Determine the (x, y) coordinate at the center of the cell enclosing the given text.  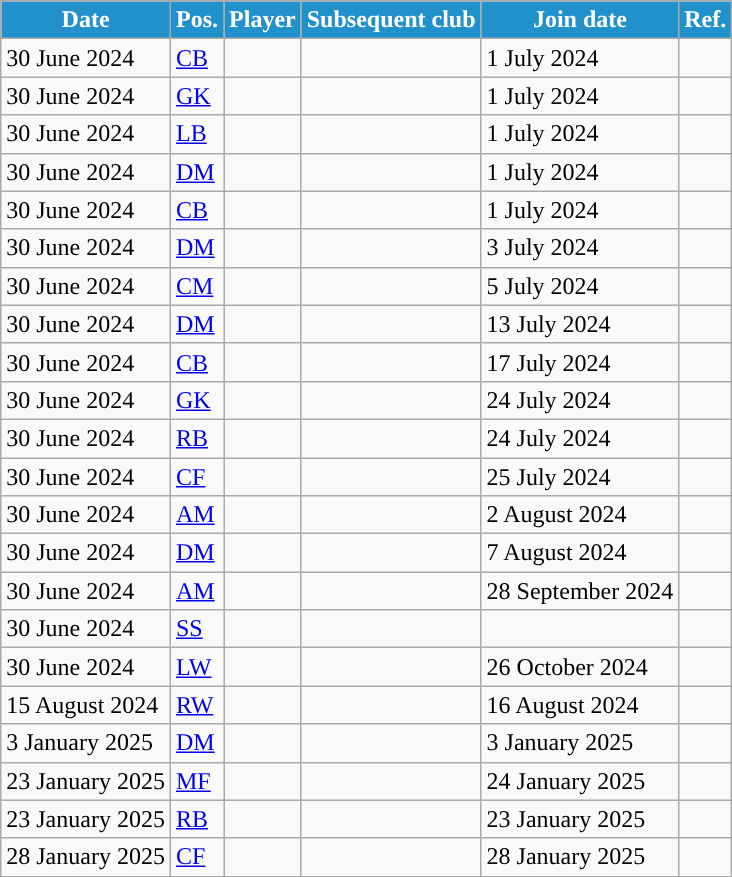
7 August 2024 (580, 553)
RW (196, 705)
Subsequent club (391, 20)
LW (196, 667)
SS (196, 629)
Join date (580, 20)
Player (263, 20)
Ref. (706, 20)
2 August 2024 (580, 515)
LB (196, 134)
MF (196, 781)
15 August 2024 (86, 705)
3 July 2024 (580, 248)
13 July 2024 (580, 324)
Pos. (196, 20)
Date (86, 20)
CM (196, 286)
17 July 2024 (580, 362)
25 July 2024 (580, 477)
16 August 2024 (580, 705)
5 July 2024 (580, 286)
26 October 2024 (580, 667)
28 September 2024 (580, 591)
24 January 2025 (580, 781)
